From the cell containing the given text, extract its center point as [X, Y] coordinate. 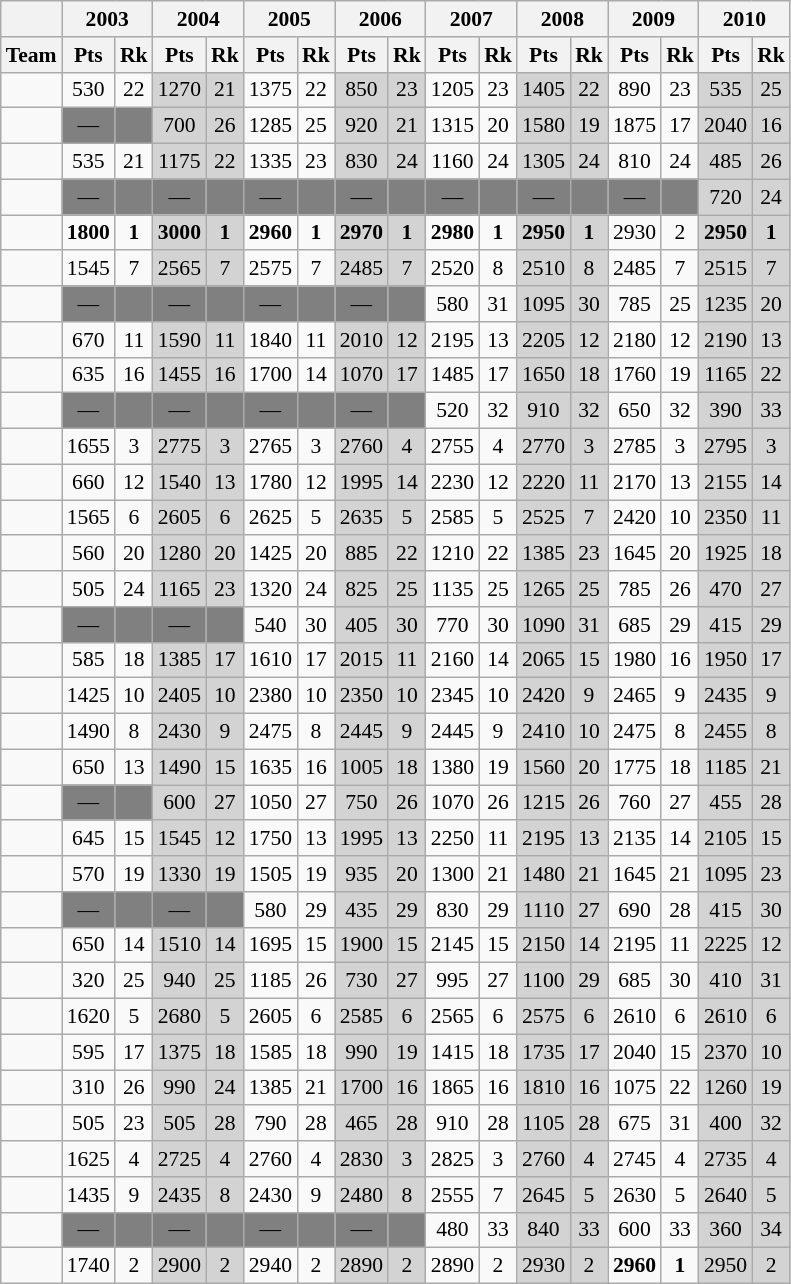
480 [452, 1230]
520 [452, 411]
435 [362, 910]
1695 [270, 945]
940 [180, 981]
2900 [180, 1266]
2630 [634, 1195]
1210 [452, 554]
310 [88, 1088]
2525 [544, 518]
2765 [270, 447]
660 [88, 482]
2170 [634, 482]
1810 [544, 1088]
2635 [362, 518]
2007 [472, 19]
2770 [544, 447]
1560 [544, 767]
2455 [726, 732]
2180 [634, 340]
400 [726, 1124]
1925 [726, 554]
700 [180, 126]
2009 [654, 19]
1265 [544, 589]
2135 [634, 839]
1415 [452, 1052]
1135 [452, 589]
2150 [544, 945]
2225 [726, 945]
1620 [88, 1017]
3000 [180, 233]
2008 [562, 19]
1380 [452, 767]
540 [270, 625]
1270 [180, 90]
2370 [726, 1052]
1335 [270, 162]
1950 [726, 660]
1455 [180, 375]
2004 [198, 19]
1160 [452, 162]
1480 [544, 874]
790 [270, 1124]
1090 [544, 625]
1235 [726, 304]
840 [544, 1230]
1320 [270, 589]
1590 [180, 340]
560 [88, 554]
1485 [452, 375]
1540 [180, 482]
1305 [544, 162]
1505 [270, 874]
585 [88, 660]
920 [362, 126]
2795 [726, 447]
320 [88, 981]
2465 [634, 696]
1215 [544, 803]
2725 [180, 1159]
885 [362, 554]
1005 [362, 767]
2970 [362, 233]
465 [362, 1124]
2515 [726, 269]
530 [88, 90]
1100 [544, 981]
675 [634, 1124]
810 [634, 162]
405 [362, 625]
890 [634, 90]
2015 [362, 660]
1625 [88, 1159]
1260 [726, 1088]
2640 [726, 1195]
1610 [270, 660]
825 [362, 589]
1330 [180, 874]
2065 [544, 660]
750 [362, 803]
850 [362, 90]
1205 [452, 90]
2003 [108, 19]
1655 [88, 447]
360 [726, 1230]
1585 [270, 1052]
2645 [544, 1195]
595 [88, 1052]
2250 [452, 839]
2405 [180, 696]
2625 [270, 518]
2940 [270, 1266]
1980 [634, 660]
1775 [634, 767]
2755 [452, 447]
2205 [544, 340]
645 [88, 839]
1405 [544, 90]
1780 [270, 482]
1510 [180, 945]
2555 [452, 1195]
2145 [452, 945]
2190 [726, 340]
1280 [180, 554]
1760 [634, 375]
2230 [452, 482]
1740 [88, 1266]
1175 [180, 162]
1840 [270, 340]
2105 [726, 839]
1565 [88, 518]
1650 [544, 375]
1110 [544, 910]
1105 [544, 1124]
1050 [270, 803]
2680 [180, 1017]
470 [726, 589]
1300 [452, 874]
2785 [634, 447]
2220 [544, 482]
1075 [634, 1088]
760 [634, 803]
935 [362, 874]
1285 [270, 126]
1900 [362, 945]
1435 [88, 1195]
2830 [362, 1159]
1750 [270, 839]
2480 [362, 1195]
730 [362, 981]
1800 [88, 233]
2006 [380, 19]
2510 [544, 269]
635 [88, 375]
410 [726, 981]
2825 [452, 1159]
690 [634, 910]
2745 [634, 1159]
Team [32, 55]
485 [726, 162]
2410 [544, 732]
570 [88, 874]
2775 [180, 447]
2345 [452, 696]
2735 [726, 1159]
2160 [452, 660]
2005 [290, 19]
1875 [634, 126]
1315 [452, 126]
995 [452, 981]
1635 [270, 767]
2980 [452, 233]
1735 [544, 1052]
1865 [452, 1088]
2380 [270, 696]
670 [88, 340]
1580 [544, 126]
455 [726, 803]
2520 [452, 269]
720 [726, 197]
34 [771, 1230]
770 [452, 625]
390 [726, 411]
2155 [726, 482]
